Return (x, y) of the center of cell containing provided text 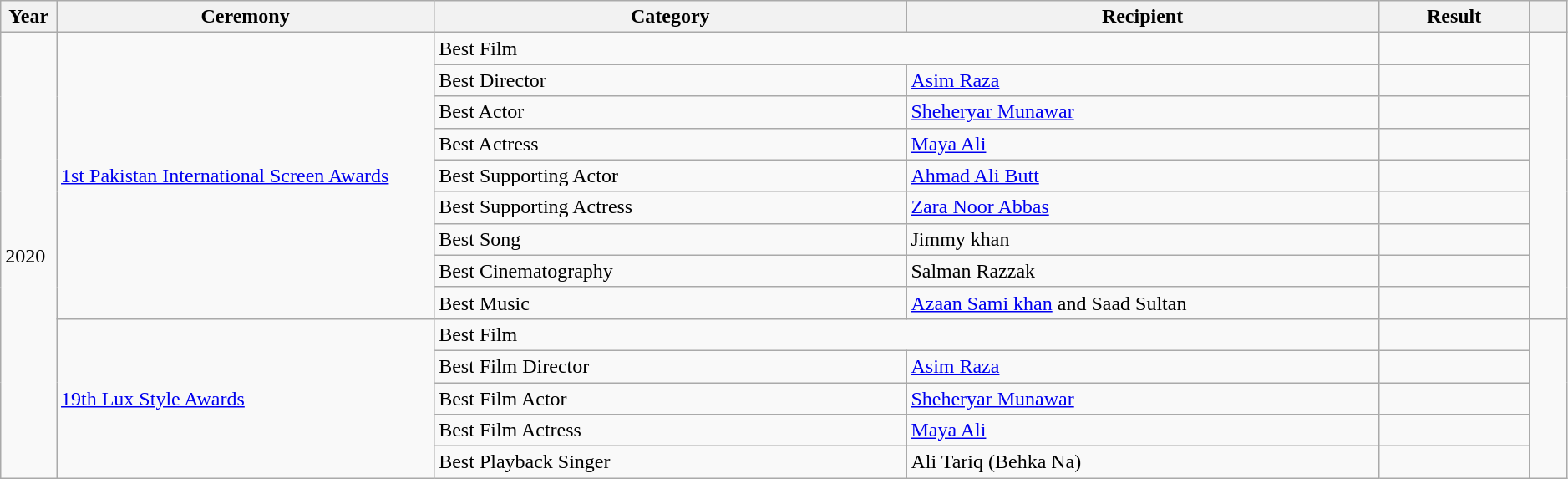
Best Film Director (670, 366)
2020 (28, 256)
Best Actor (670, 112)
Best Supporting Actress (670, 207)
Year (28, 17)
Best Cinematography (670, 271)
Best Actress (670, 144)
Zara Noor Abbas (1143, 207)
19th Lux Style Awards (246, 398)
Azaan Sami khan and Saad Sultan (1143, 303)
Ali Tariq (Behka Na) (1143, 462)
Salman Razzak (1143, 271)
Recipient (1143, 17)
Best Director (670, 80)
Ceremony (246, 17)
Best Music (670, 303)
Best Film Actor (670, 399)
Ahmad Ali Butt (1143, 176)
Best Film Actress (670, 431)
1st Pakistan International Screen Awards (246, 176)
Category (670, 17)
Best Song (670, 239)
Result (1454, 17)
Best Playback Singer (670, 462)
Best Supporting Actor (670, 176)
Jimmy khan (1143, 239)
